Determine the (X, Y) coordinate at the center of the cell enclosing the given text.  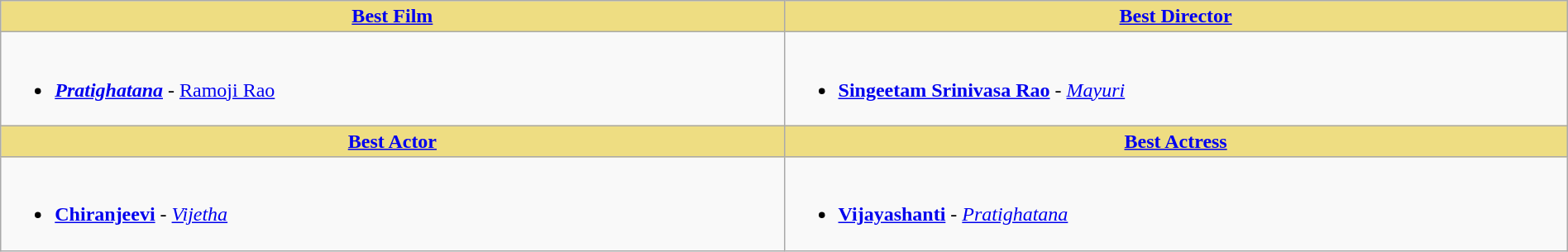
Singeetam Srinivasa Rao - Mayuri (1176, 79)
Best Actor (392, 141)
Best Director (1176, 17)
Best Actress (1176, 141)
Chiranjeevi - Vijetha (392, 203)
Best Film (392, 17)
Pratighatana - Ramoji Rao (392, 79)
Vijayashanti - Pratighatana (1176, 203)
